Return the [X, Y] coordinate for the center point of the cell that contains the specified text.  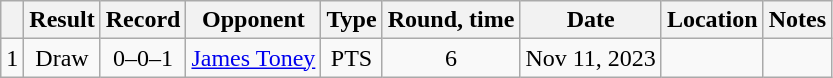
6 [451, 58]
PTS [352, 58]
James Toney [254, 58]
0–0–1 [143, 58]
Date [591, 20]
Draw [62, 58]
1 [12, 58]
Record [143, 20]
Location [712, 20]
Opponent [254, 20]
Result [62, 20]
Type [352, 20]
Round, time [451, 20]
Nov 11, 2023 [591, 58]
Notes [797, 20]
